Provide the [x, y] coordinate of the cell's center where the given text is located.  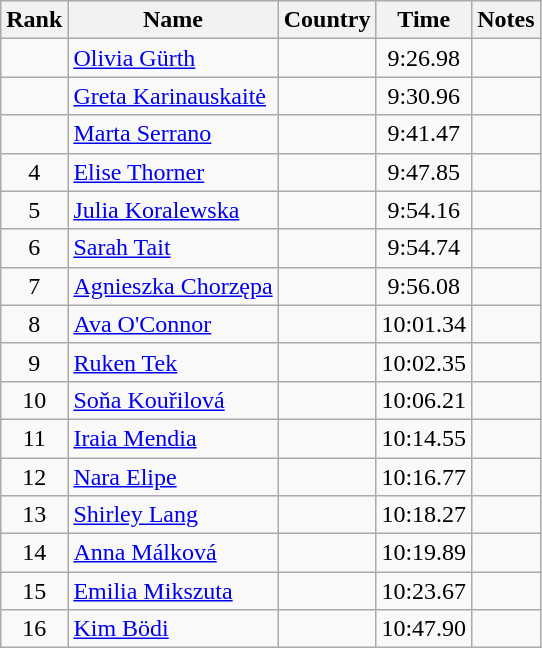
4 [34, 172]
Sarah Tait [173, 248]
13 [34, 515]
Iraia Mendia [173, 438]
Soňa Kouřilová [173, 400]
9:26.98 [424, 58]
10:16.77 [424, 477]
9 [34, 362]
Kim Bödi [173, 629]
Olivia Gürth [173, 58]
11 [34, 438]
15 [34, 591]
9:30.96 [424, 96]
Shirley Lang [173, 515]
Greta Karinauskaitė [173, 96]
Rank [34, 20]
16 [34, 629]
7 [34, 286]
10:23.67 [424, 591]
14 [34, 553]
10:19.89 [424, 553]
10:18.27 [424, 515]
Anna Málková [173, 553]
8 [34, 324]
Nara Elipe [173, 477]
Name [173, 20]
10:14.55 [424, 438]
Ruken Tek [173, 362]
Marta Serrano [173, 134]
5 [34, 210]
Agnieszka Chorzępa [173, 286]
10:06.21 [424, 400]
9:47.85 [424, 172]
12 [34, 477]
10:01.34 [424, 324]
9:54.74 [424, 248]
Notes [506, 20]
9:54.16 [424, 210]
Time [424, 20]
Elise Thorner [173, 172]
9:56.08 [424, 286]
10 [34, 400]
Emilia Mikszuta [173, 591]
Julia Koralewska [173, 210]
Ava O'Connor [173, 324]
9:41.47 [424, 134]
10:47.90 [424, 629]
Country [327, 20]
6 [34, 248]
10:02.35 [424, 362]
